From the cell containing the given text, extract its center point as (X, Y) coordinate. 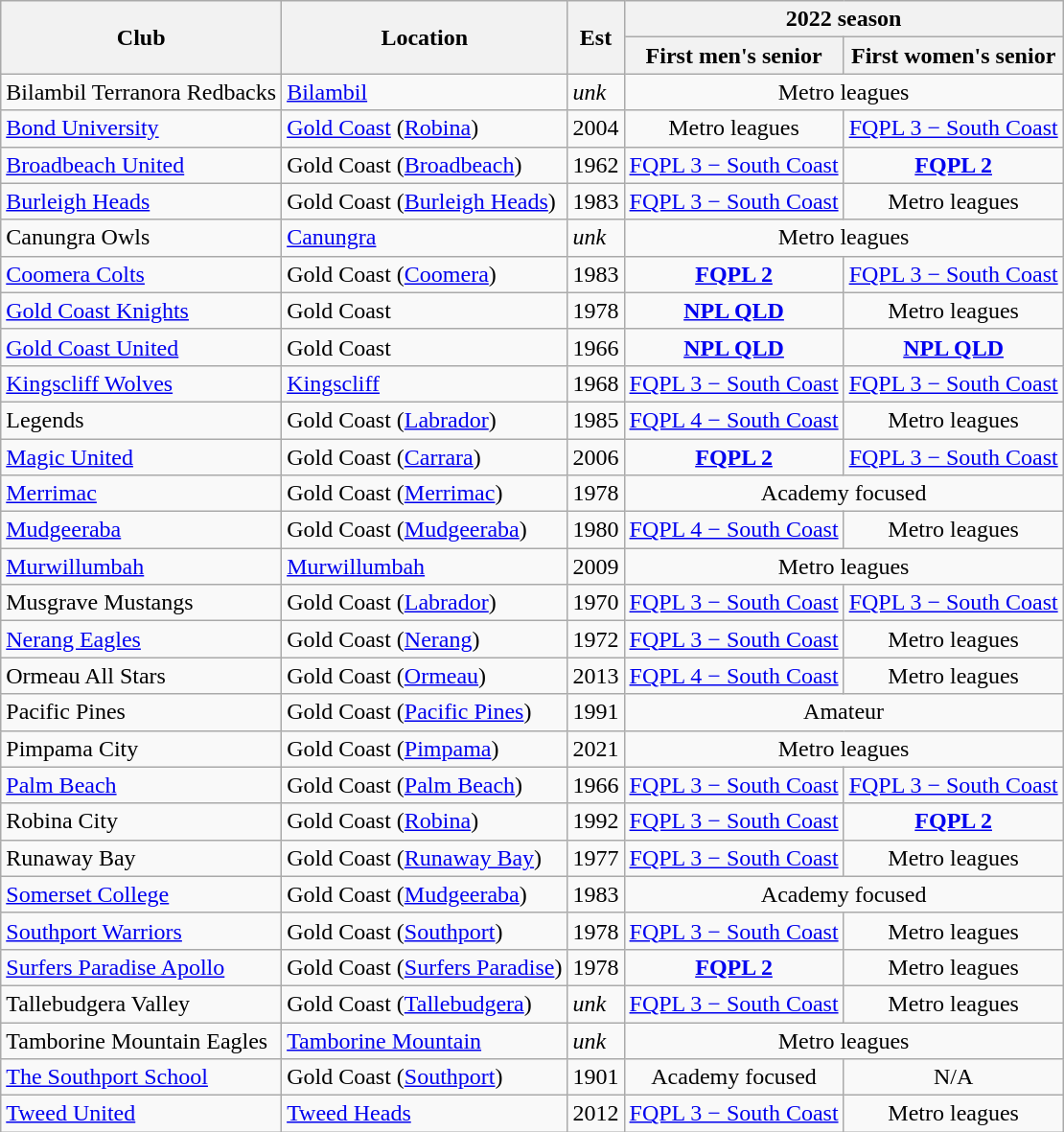
Coomera Colts (142, 274)
Club (142, 37)
Surfers Paradise Apollo (142, 967)
1962 (596, 165)
Canungra (425, 238)
2013 (596, 676)
Kingscliff (425, 383)
Nerang Eagles (142, 639)
2012 (596, 1114)
Ormeau All Stars (142, 676)
Est (596, 37)
1985 (596, 420)
Gold Coast (Pacific Pines) (425, 712)
1970 (596, 603)
1992 (596, 821)
First men's senior (734, 56)
Bilambil (425, 92)
Burleigh Heads (142, 201)
Gold Coast United (142, 347)
Broadbeach United (142, 165)
First women's senior (953, 56)
Kingscliff Wolves (142, 383)
Somerset College (142, 894)
Southport Warriors (142, 931)
1968 (596, 383)
1977 (596, 858)
Gold Coast (Palm Beach) (425, 785)
Gold Coast (Pimpama) (425, 749)
2021 (596, 749)
2004 (596, 128)
Gold Coast (Runaway Bay) (425, 858)
Pimpama City (142, 749)
Gold Coast (Surfers Paradise) (425, 967)
Robina City (142, 821)
Tamborine Mountain (425, 1040)
Gold Coast (Ormeau) (425, 676)
Palm Beach (142, 785)
Gold Coast (Broadbeach) (425, 165)
Runaway Bay (142, 858)
Gold Coast Knights (142, 311)
Gold Coast (Burleigh Heads) (425, 201)
N/A (953, 1077)
Gold Coast (Tallebudgera) (425, 1004)
Canungra Owls (142, 238)
1901 (596, 1077)
Tallebudgera Valley (142, 1004)
Pacific Pines (142, 712)
2006 (596, 457)
2009 (596, 566)
Tweed United (142, 1114)
2022 season (844, 19)
Magic United (142, 457)
Amateur (844, 712)
1991 (596, 712)
Gold Coast (Nerang) (425, 639)
Musgrave Mustangs (142, 603)
Merrimac (142, 494)
1980 (596, 530)
1972 (596, 639)
Gold Coast (Carrara) (425, 457)
Tamborine Mountain Eagles (142, 1040)
Bilambil Terranora Redbacks (142, 92)
Tweed Heads (425, 1114)
Mudgeeraba (142, 530)
Gold Coast (Merrimac) (425, 494)
The Southport School (142, 1077)
Legends (142, 420)
Gold Coast (Coomera) (425, 274)
Location (425, 37)
Bond University (142, 128)
